Identify which cell holds the provided text, then report its (x, y) central coordinate. 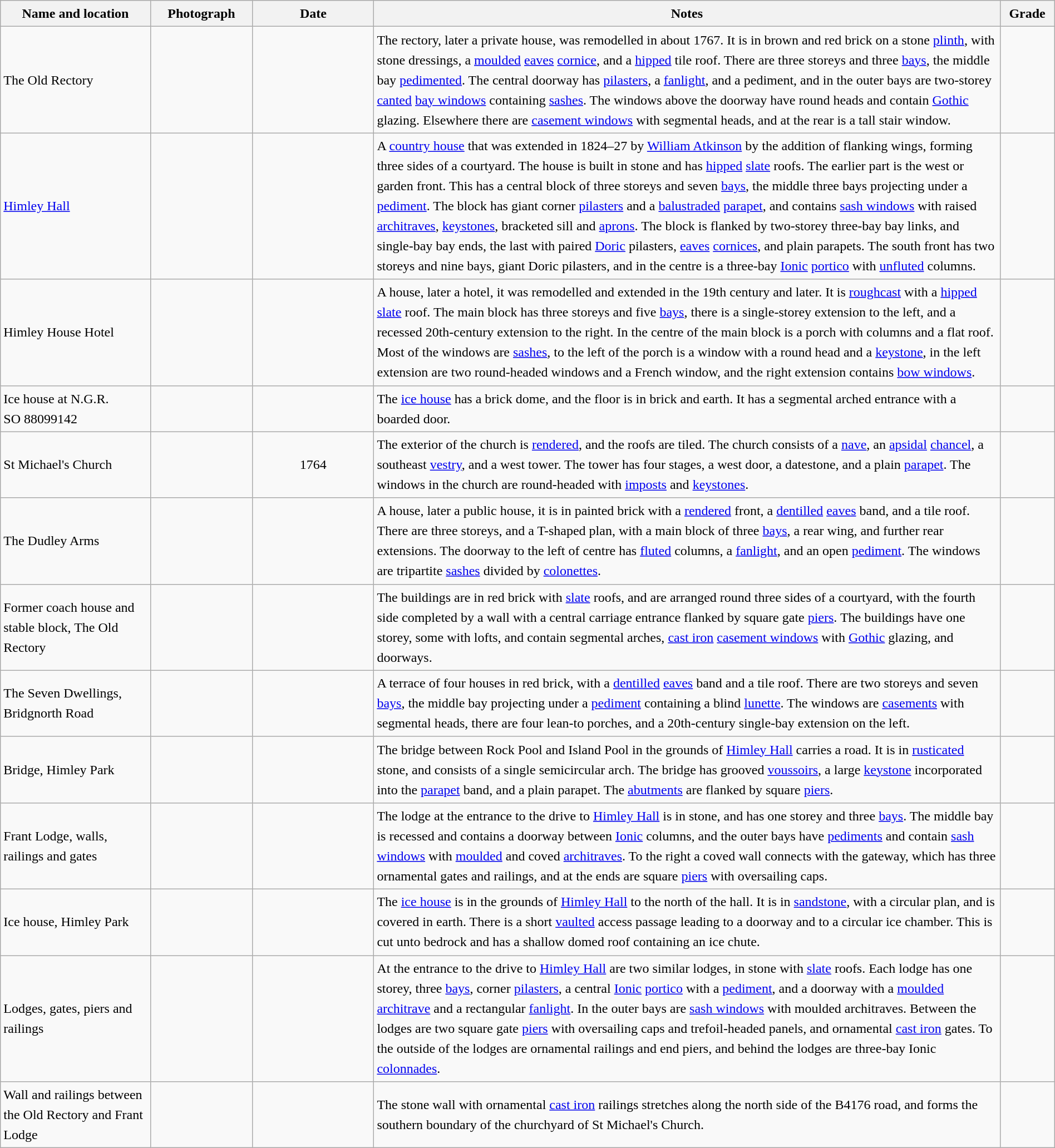
Wall and railings between the Old Rectory and Frant Lodge (76, 1115)
Former coach house and stable block, The Old Rectory (76, 627)
Photograph (201, 13)
Date (313, 13)
Lodges, gates, piers and railings (76, 1019)
1764 (313, 465)
Frant Lodge, walls, railings and gates (76, 845)
Bridge, Himley Park (76, 770)
Notes (687, 13)
The Dudley Arms (76, 541)
The Seven Dwellings, Bridgnorth Road (76, 703)
The Old Rectory (76, 80)
The ice house has a brick dome, and the floor is in brick and earth. It has a segmental arched entrance with a boarded door. (687, 408)
Himley House Hotel (76, 333)
Himley Hall (76, 206)
Ice house at N.G.R. SO 88099142 (76, 408)
Ice house, Himley Park (76, 922)
Grade (1027, 13)
Name and location (76, 13)
St Michael's Church (76, 465)
